Search for the cell housing the specified text and yield its (X, Y) center coordinate. 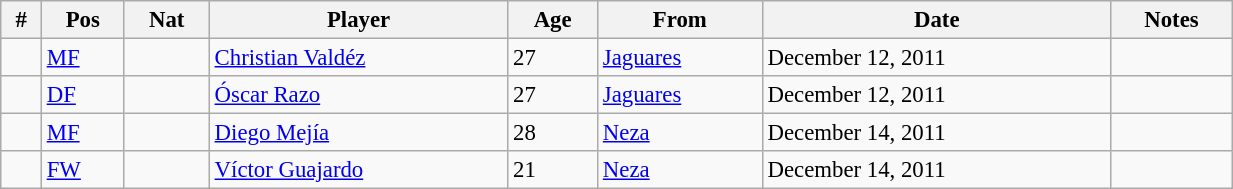
FW (82, 170)
From (680, 20)
Óscar Razo (358, 95)
DF (82, 95)
Age (553, 20)
Diego Mejía (358, 133)
Player (358, 20)
Pos (82, 20)
Nat (166, 20)
21 (553, 170)
28 (553, 133)
Date (936, 20)
Christian Valdéz (358, 58)
Víctor Guajardo (358, 170)
# (22, 20)
Notes (1171, 20)
